Locate the cell with the specified text and output its (X, Y) center coordinate. 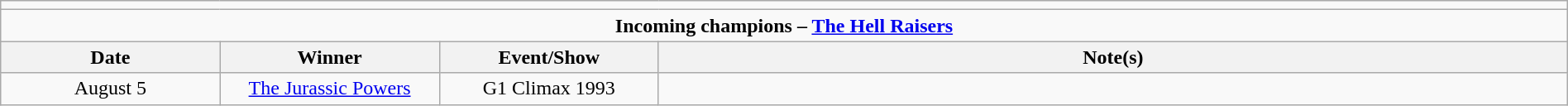
Incoming champions – The Hell Raisers (784, 26)
Event/Show (549, 57)
Winner (329, 57)
Note(s) (1113, 57)
The Jurassic Powers (329, 89)
August 5 (111, 89)
G1 Climax 1993 (549, 89)
Date (111, 57)
